Detect which cell encompasses the target text, then output its [x, y] center coordinate. 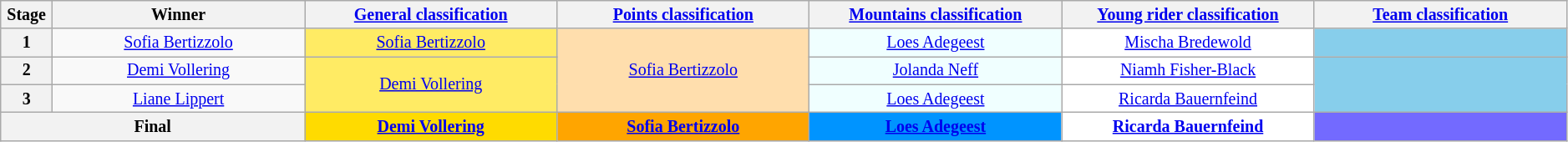
2 [27, 70]
Mischa Bredewold [1188, 43]
General classification [431, 15]
1 [27, 43]
Stage [27, 15]
Liane Lippert [179, 99]
Final [153, 127]
Jolanda Neff [936, 70]
Mountains classification [936, 15]
Points classification [683, 15]
Team classification [1440, 15]
Winner [179, 15]
Niamh Fisher-Black [1188, 70]
Young rider classification [1188, 15]
3 [27, 99]
